Locate the cell with the specified text and output its (x, y) center coordinate. 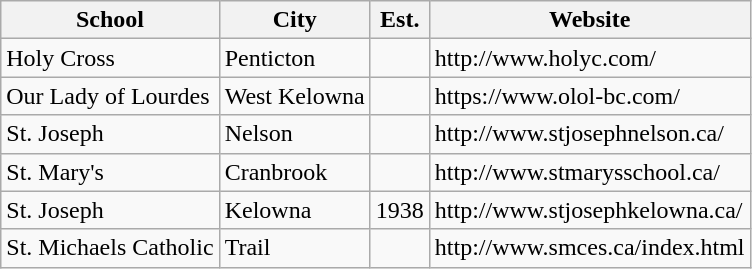
Holy Cross (110, 58)
Kelowna (294, 210)
Est. (400, 20)
St. Mary's (110, 172)
Nelson (294, 134)
http://www.stmarysschool.ca/ (590, 172)
Trail (294, 248)
http://www.smces.ca/index.html (590, 248)
St. Michaels Catholic (110, 248)
http://www.stjosephkelowna.ca/ (590, 210)
https://www.olol-bc.com/ (590, 96)
School (110, 20)
Website (590, 20)
Penticton (294, 58)
1938 (400, 210)
Cranbrook (294, 172)
Our Lady of Lourdes (110, 96)
http://www.holyc.com/ (590, 58)
City (294, 20)
http://www.stjosephnelson.ca/ (590, 134)
West Kelowna (294, 96)
